Locate the cell with the specified text and output its [X, Y] center coordinate. 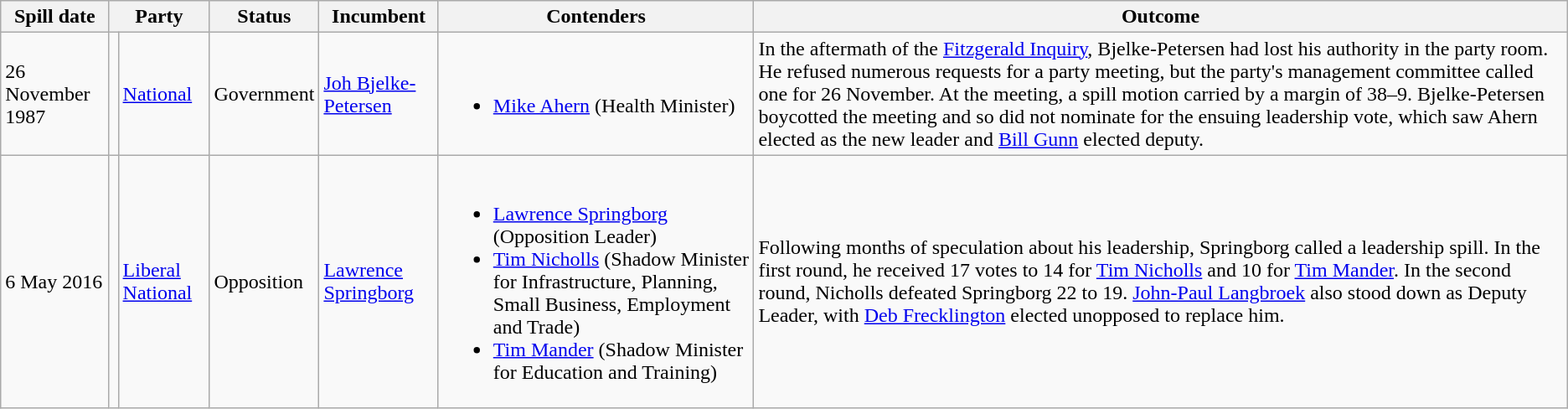
Mike Ahern (Health Minister) [596, 94]
National [164, 94]
Spill date [55, 17]
Government [265, 94]
Lawrence Springborg [379, 282]
Incumbent [379, 17]
Opposition [265, 282]
Outcome [1161, 17]
Status [265, 17]
Party [159, 17]
26 November 1987 [55, 94]
Contenders [596, 17]
Liberal National [164, 282]
Joh Bjelke-Petersen [379, 94]
6 May 2016 [55, 282]
